Find where the given text appears and provide that cell's center as (x, y) coordinate. 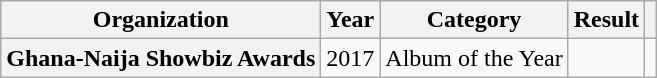
Category (474, 20)
Year (350, 20)
Album of the Year (474, 58)
Result (606, 20)
2017 (350, 58)
Organization (161, 20)
Ghana-Naija Showbiz Awards (161, 58)
